Return the [X, Y] coordinate for the center point of the cell that contains the specified text.  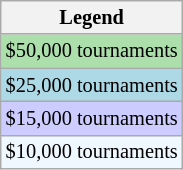
$50,000 tournaments [92, 51]
$25,000 tournaments [92, 85]
$15,000 tournaments [92, 118]
Legend [92, 17]
$10,000 tournaments [92, 152]
